Determine the (x, y) coordinate at the center of the cell enclosing the given text.  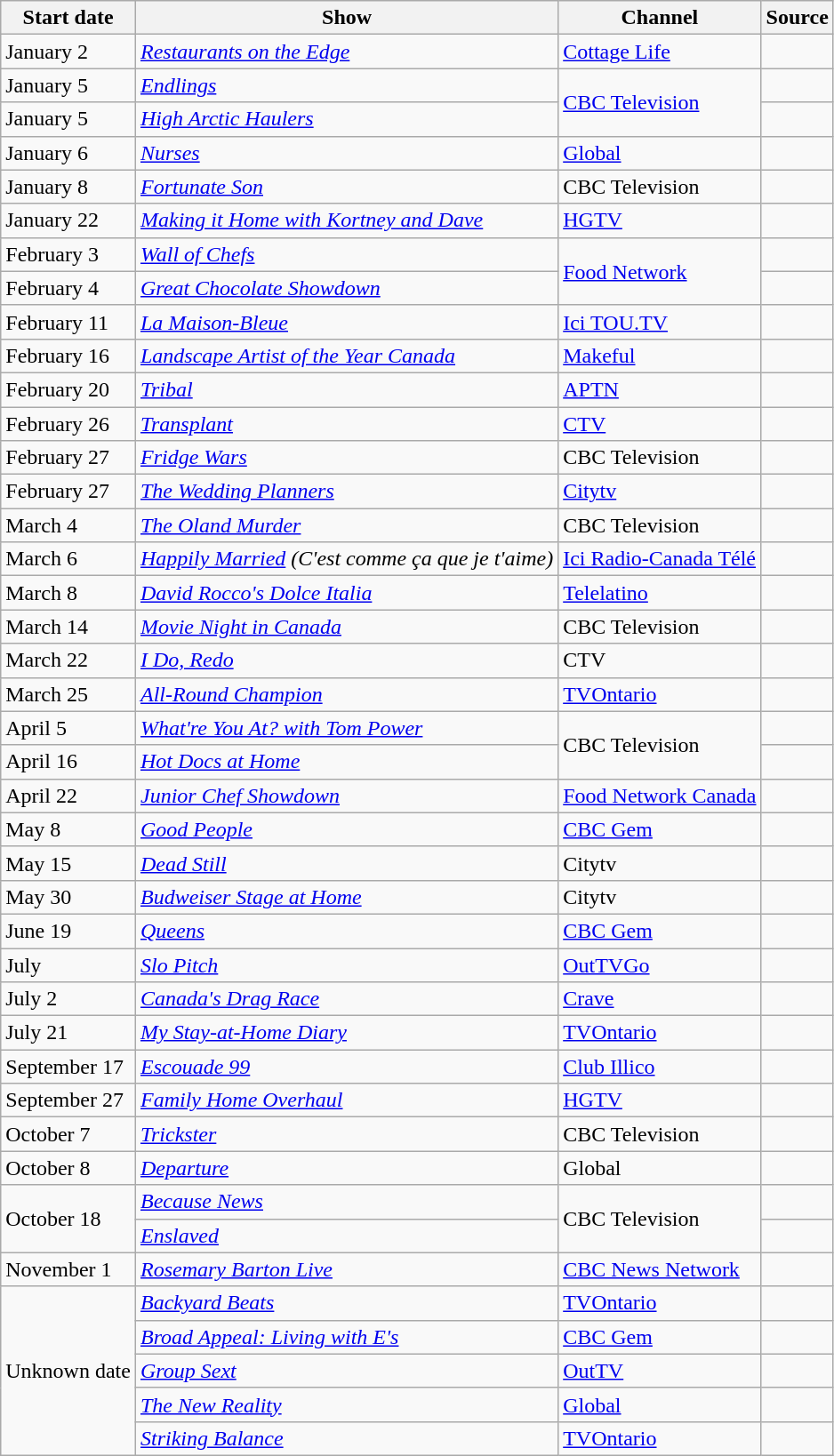
Endlings (347, 85)
September 17 (68, 1067)
Fridge Wars (347, 458)
Unknown date (68, 1371)
Queens (347, 931)
July 21 (68, 1033)
April 5 (68, 728)
May 15 (68, 863)
The Oland Murder (347, 525)
Fortunate Son (347, 187)
Junior Chef Showdown (347, 796)
The New Reality (347, 1404)
Food Network Canada (660, 796)
Channel (660, 18)
July 2 (68, 999)
March 4 (68, 525)
November 1 (68, 1269)
Food Network (660, 271)
Rosemary Barton Live (347, 1269)
Ici Radio-Canada Télé (660, 559)
Escouade 99 (347, 1067)
Club Illico (660, 1067)
Great Chocolate Showdown (347, 288)
April 16 (68, 762)
June 19 (68, 931)
Because News (347, 1202)
OutTV (660, 1371)
February 20 (68, 389)
March 14 (68, 627)
March 22 (68, 660)
Slo Pitch (347, 964)
Source (797, 18)
I Do, Redo (347, 660)
All-Round Champion (347, 694)
Landscape Artist of the Year Canada (347, 356)
Departure (347, 1168)
February 26 (68, 424)
October 8 (68, 1168)
Transplant (347, 424)
Hot Docs at Home (347, 762)
Cottage Life (660, 52)
Makeful (660, 356)
Group Sext (347, 1371)
Restaurants on the Edge (347, 52)
APTN (660, 389)
January 8 (68, 187)
My Stay-at-Home Diary (347, 1033)
April 22 (68, 796)
February 11 (68, 322)
Crave (660, 999)
The Wedding Planners (347, 492)
Show (347, 18)
Enslaved (347, 1236)
Trickster (347, 1134)
Telelatino (660, 593)
Ici TOU.TV (660, 322)
David Rocco's Dolce Italia (347, 593)
Movie Night in Canada (347, 627)
What're You At? with Tom Power (347, 728)
Happily Married (C'est comme ça que je t'aime) (347, 559)
CBC News Network (660, 1269)
Backyard Beats (347, 1303)
La Maison-Bleue (347, 322)
Dead Still (347, 863)
March 8 (68, 593)
February 4 (68, 288)
January 2 (68, 52)
October 18 (68, 1219)
Nurses (347, 153)
May 30 (68, 897)
Budweiser Stage at Home (347, 897)
May 8 (68, 829)
October 7 (68, 1134)
OutTVGo (660, 964)
Good People (347, 829)
March 25 (68, 694)
September 27 (68, 1100)
Wall of Chefs (347, 254)
Making it Home with Kortney and Dave (347, 220)
High Arctic Haulers (347, 119)
January 22 (68, 220)
Canada's Drag Race (347, 999)
February 16 (68, 356)
Striking Balance (347, 1438)
Broad Appeal: Living with E's (347, 1337)
Start date (68, 18)
Tribal (347, 389)
July (68, 964)
March 6 (68, 559)
Family Home Overhaul (347, 1100)
February 3 (68, 254)
January 6 (68, 153)
